Return the (X, Y) coordinate for the center point of the cell that contains the specified text.  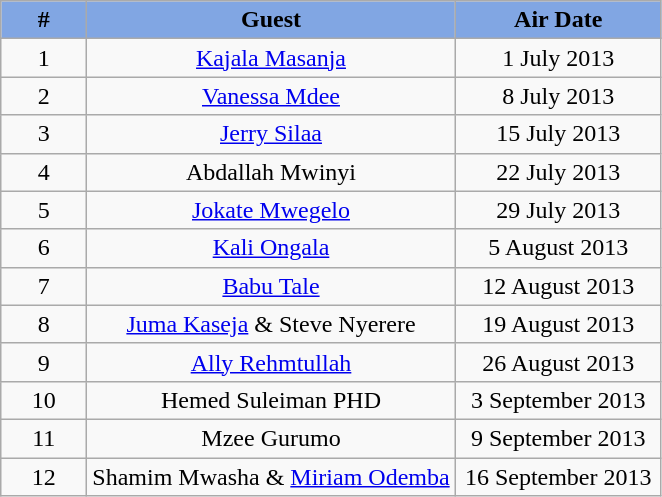
6 (44, 248)
# (44, 20)
Air Date (558, 20)
12 (44, 477)
Abdallah Mwinyi (271, 172)
8 (44, 324)
Kali Ongala (271, 248)
1 July 2013 (558, 58)
29 July 2013 (558, 210)
22 July 2013 (558, 172)
12 August 2013 (558, 286)
Guest (271, 20)
2 (44, 96)
16 September 2013 (558, 477)
Mzee Gurumo (271, 438)
Babu Tale (271, 286)
15 July 2013 (558, 134)
26 August 2013 (558, 362)
9 (44, 362)
9 September 2013 (558, 438)
Jokate Mwegelo (271, 210)
Ally Rehmtullah (271, 362)
5 (44, 210)
Vanessa Mdee (271, 96)
1 (44, 58)
4 (44, 172)
Juma Kaseja & Steve Nyerere (271, 324)
8 July 2013 (558, 96)
Hemed Suleiman PHD (271, 400)
19 August 2013 (558, 324)
Kajala Masanja (271, 58)
7 (44, 286)
10 (44, 400)
5 August 2013 (558, 248)
Jerry Silaa (271, 134)
3 (44, 134)
3 September 2013 (558, 400)
Shamim Mwasha & Miriam Odemba (271, 477)
11 (44, 438)
